Search for the cell housing the specified text and yield its (x, y) center coordinate. 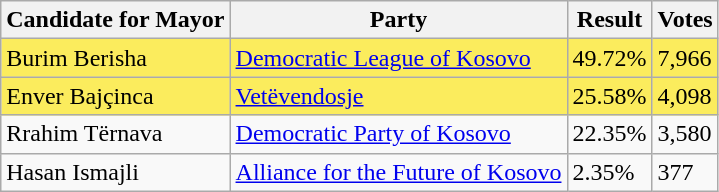
Democratic Party of Kosovo (398, 134)
4,098 (685, 96)
Burim Berisha (116, 58)
Rrahim Tërnava (116, 134)
Party (398, 20)
25.58% (610, 96)
Result (610, 20)
Enver Bajçinca (116, 96)
377 (685, 172)
2.35% (610, 172)
7,966 (685, 58)
Hasan Ismajli (116, 172)
22.35% (610, 134)
Candidate for Mayor (116, 20)
Democratic League of Kosovo (398, 58)
Alliance for the Future of Kosovo (398, 172)
Votes (685, 20)
Vetëvendosje (398, 96)
3,580 (685, 134)
49.72% (610, 58)
